Extract the (x, y) coordinate from the center of the cell holding the provided text.  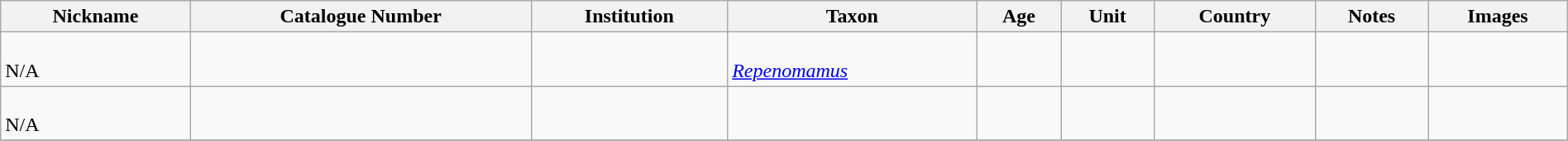
Notes (1371, 17)
Repenomamus (852, 60)
Age (1019, 17)
Unit (1108, 17)
Catalogue Number (361, 17)
Country (1234, 17)
Images (1498, 17)
Taxon (852, 17)
Institution (629, 17)
Nickname (96, 17)
